Identify which cell holds the provided text, then report its (x, y) central coordinate. 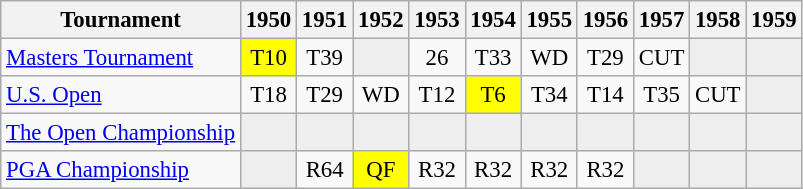
1950 (268, 20)
T6 (493, 95)
1958 (718, 20)
1954 (493, 20)
T33 (493, 58)
26 (437, 58)
PGA Championship (121, 170)
R64 (325, 170)
1952 (381, 20)
U.S. Open (121, 95)
1955 (549, 20)
The Open Championship (121, 133)
1951 (325, 20)
T12 (437, 95)
T34 (549, 95)
T10 (268, 58)
T35 (661, 95)
1953 (437, 20)
T14 (605, 95)
QF (381, 170)
T18 (268, 95)
T39 (325, 58)
Tournament (121, 20)
1956 (605, 20)
Masters Tournament (121, 58)
1957 (661, 20)
1959 (774, 20)
